Search for the cell housing the specified text and yield its (x, y) center coordinate. 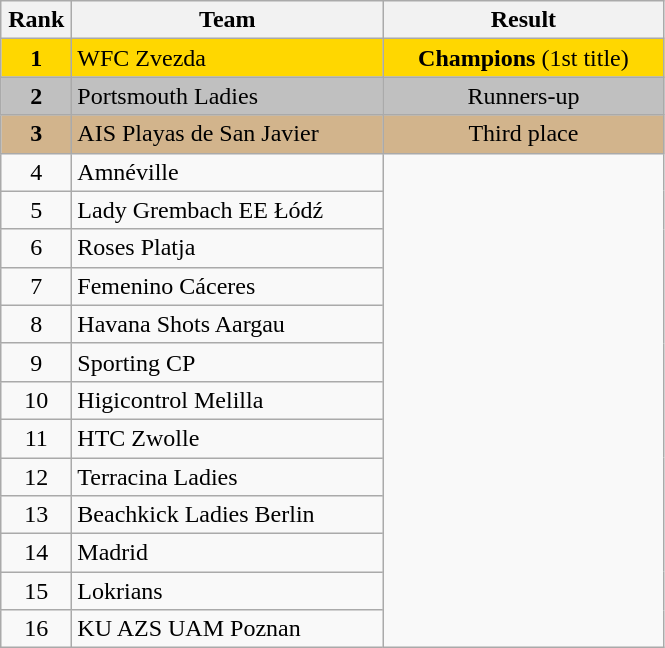
Result (524, 20)
9 (36, 362)
Beachkick Ladies Berlin (228, 515)
AIS Playas de San Javier (228, 134)
Champions (1st title) (524, 58)
14 (36, 553)
Third place (524, 134)
2 (36, 96)
Madrid (228, 553)
6 (36, 248)
13 (36, 515)
Lady Grembach EE Łódź (228, 210)
Higicontrol Melilla (228, 400)
16 (36, 629)
8 (36, 324)
Lokrians (228, 591)
WFC Zvezda (228, 58)
7 (36, 286)
4 (36, 172)
KU AZS UAM Poznan (228, 629)
Amnéville (228, 172)
1 (36, 58)
Femenino Cáceres (228, 286)
5 (36, 210)
Havana Shots Aargau (228, 324)
Rank (36, 20)
12 (36, 477)
11 (36, 438)
Runners-up (524, 96)
HTC Zwolle (228, 438)
3 (36, 134)
Portsmouth Ladies (228, 96)
Team (228, 20)
Terracina Ladies (228, 477)
Sporting CP (228, 362)
15 (36, 591)
Roses Platja (228, 248)
10 (36, 400)
